Find where the given text appears and provide that cell's center as (X, Y) coordinate. 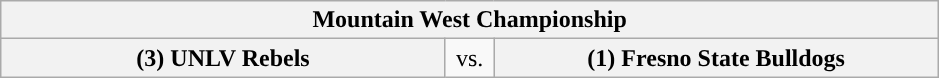
(1) Fresno State Bulldogs (716, 58)
(3) UNLV Rebels (224, 58)
Mountain West Championship (470, 20)
vs. (470, 58)
